Determine the (X, Y) coordinate at the center of the cell enclosing the given text.  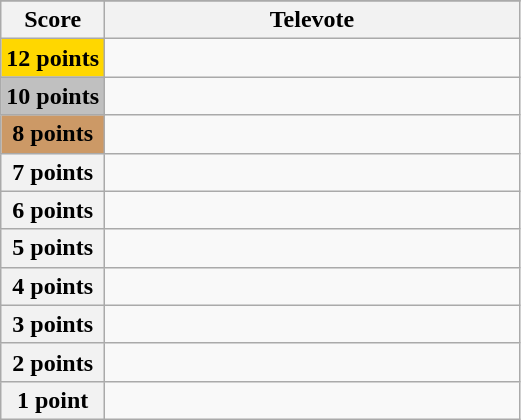
4 points (53, 286)
Televote (312, 20)
12 points (53, 58)
Score (53, 20)
6 points (53, 210)
7 points (53, 172)
8 points (53, 134)
3 points (53, 324)
1 point (53, 400)
2 points (53, 362)
5 points (53, 248)
10 points (53, 96)
